Return [X, Y] of the center of cell containing provided text 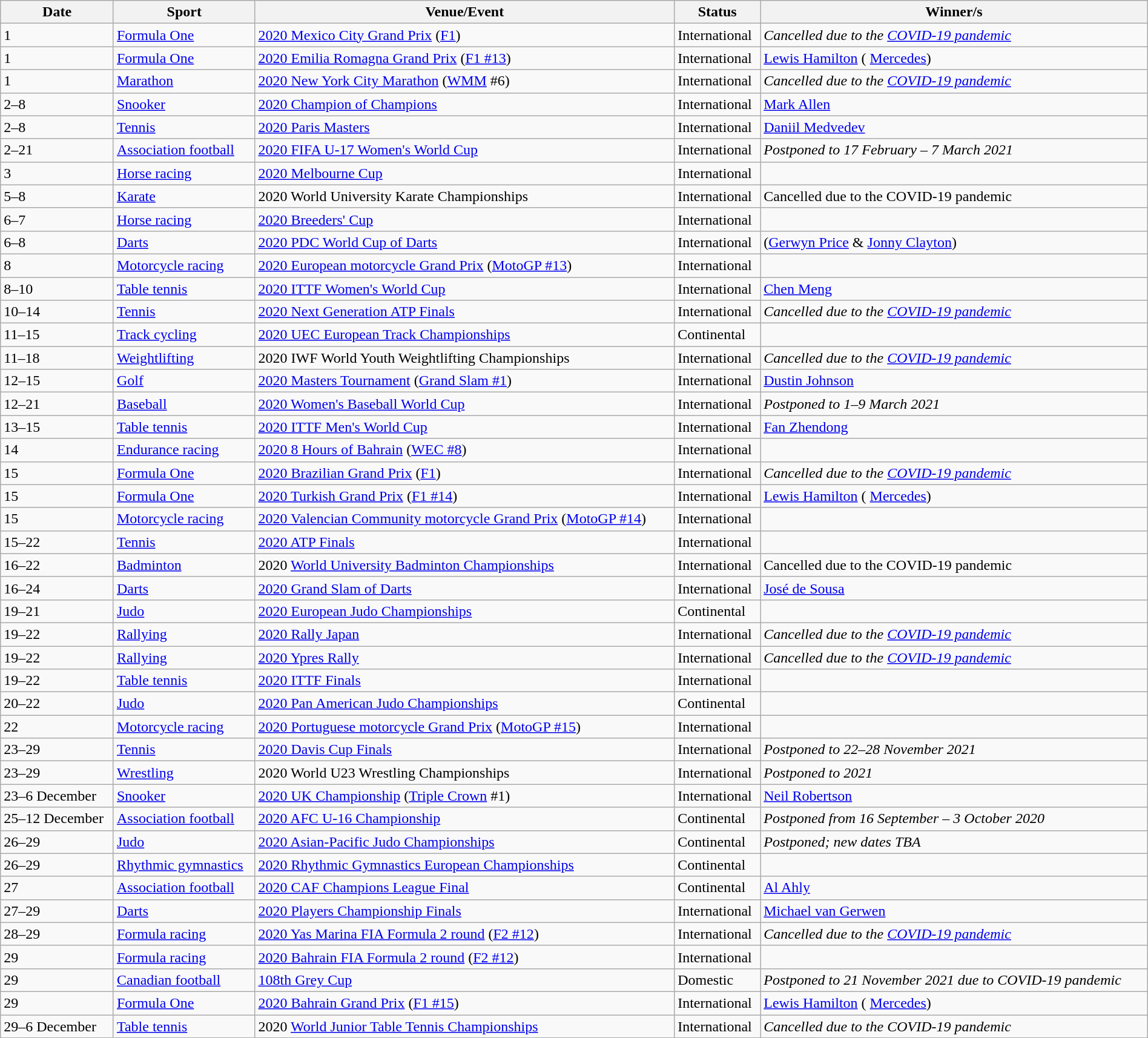
16–24 [57, 588]
6–7 [57, 219]
2020 Grand Slam of Darts [465, 588]
2020 World U23 Wrestling Championships [465, 773]
2020 Women's Baseball World Cup [465, 404]
2020 World University Badminton Championships [465, 565]
Postponed to 22–28 November 2021 [954, 750]
2020 PDC World Cup of Darts [465, 242]
2020 Davis Cup Finals [465, 750]
Al Ahly [954, 888]
2020 Valencian Community motorcycle Grand Prix (MotoGP #14) [465, 519]
2020 Bahrain Grand Prix (F1 #15) [465, 1003]
25–12 December [57, 819]
Michael van Gerwen [954, 911]
108th Grey Cup [465, 980]
14 [57, 450]
Baseball [184, 404]
8–10 [57, 289]
Date [57, 12]
Postponed to 21 November 2021 due to COVID-19 pandemic [954, 980]
2020 Asian-Pacific Judo Championships [465, 842]
2020 8 Hours of Bahrain (WEC #8) [465, 450]
2020 AFC U-16 Championship [465, 819]
2020 ITTF Finals [465, 681]
2020 FIFA U-17 Women's World Cup [465, 150]
29–6 December [57, 1026]
Sport [184, 12]
2020 World University Karate Championships [465, 196]
3 [57, 173]
2020 ITTF Women's World Cup [465, 289]
(Gerwyn Price & Jonny Clayton) [954, 242]
Mark Allen [954, 104]
2020 Next Generation ATP Finals [465, 312]
13–15 [57, 427]
Status [717, 12]
5–8 [57, 196]
José de Sousa [954, 588]
2020 Ypres Rally [465, 657]
19–21 [57, 611]
11–18 [57, 358]
27 [57, 888]
28–29 [57, 934]
Karate [184, 196]
2020 Rhythmic Gymnastics European Championships [465, 865]
2020 UK Championship (Triple Crown #1) [465, 796]
Postponed from 16 September – 3 October 2020 [954, 819]
Fan Zhendong [954, 427]
23–6 December [57, 796]
Daniil Medvedev [954, 127]
2020 European motorcycle Grand Prix (MotoGP #13) [465, 265]
Postponed to 1–9 March 2021 [954, 404]
2020 New York City Marathon (WMM #6) [465, 81]
2020 Rally Japan [465, 634]
Chen Meng [954, 289]
2020 Melbourne Cup [465, 173]
2020 Portuguese motorcycle Grand Prix (MotoGP #15) [465, 727]
20–22 [57, 704]
2020 Breeders' Cup [465, 219]
6–8 [57, 242]
22 [57, 727]
2020 Paris Masters [465, 127]
2020 Mexico City Grand Prix (F1) [465, 35]
Dustin Johnson [954, 381]
2020 World Junior Table Tennis Championships [465, 1026]
Postponed to 2021 [954, 773]
Marathon [184, 81]
8 [57, 265]
2020 Bahrain FIA Formula 2 round (F2 #12) [465, 957]
2–21 [57, 150]
Canadian football [184, 980]
Rhythmic gymnastics [184, 865]
2020 CAF Champions League Final [465, 888]
11–15 [57, 335]
Wrestling [184, 773]
Domestic [717, 980]
15–22 [57, 542]
2020 ATP Finals [465, 542]
2020 Players Championship Finals [465, 911]
12–15 [57, 381]
2020 Brazilian Grand Prix (F1) [465, 473]
2020 Emilia Romagna Grand Prix (F1 #13) [465, 58]
2020 UEC European Track Championships [465, 335]
2020 Turkish Grand Prix (F1 #14) [465, 496]
16–22 [57, 565]
Venue/Event [465, 12]
2020 European Judo Championships [465, 611]
Postponed to 17 February – 7 March 2021 [954, 150]
Neil Robertson [954, 796]
2020 Yas Marina FIA Formula 2 round (F2 #12) [465, 934]
Weightlifting [184, 358]
Golf [184, 381]
2020 Champion of Champions [465, 104]
Endurance racing [184, 450]
2020 ITTF Men's World Cup [465, 427]
2020 IWF World Youth Weightlifting Championships [465, 358]
Postponed; new dates TBA [954, 842]
Badminton [184, 565]
27–29 [57, 911]
12–21 [57, 404]
2020 Masters Tournament (Grand Slam #1) [465, 381]
Track cycling [184, 335]
2020 Pan American Judo Championships [465, 704]
10–14 [57, 312]
Winner/s [954, 12]
